Determine the (X, Y) coordinate at the center of the cell enclosing the given text.  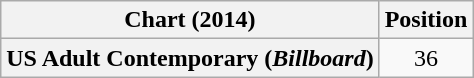
Position (426, 20)
36 (426, 58)
Chart (2014) (190, 20)
US Adult Contemporary (Billboard) (190, 58)
